Capture the cell that displays the provided text and extract its (x, y) central coordinate. 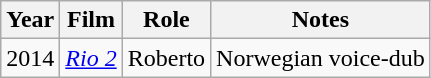
Film (91, 20)
Year (30, 20)
Norwegian voice-dub (321, 58)
Roberto (166, 58)
Role (166, 20)
Rio 2 (91, 58)
2014 (30, 58)
Notes (321, 20)
